From the cell containing the given text, extract its center point as (x, y) coordinate. 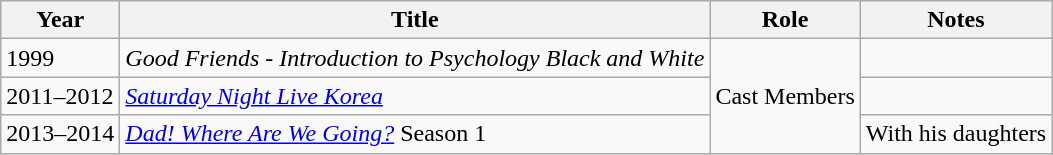
2011–2012 (60, 96)
Good Friends - Introduction to Psychology Black and White (415, 58)
Role (785, 20)
2013–2014 (60, 134)
With his daughters (956, 134)
Notes (956, 20)
Year (60, 20)
Cast Members (785, 96)
Title (415, 20)
Dad! Where Are We Going? Season 1 (415, 134)
1999 (60, 58)
Saturday Night Live Korea (415, 96)
